For the text-containing cell, return its midpoint in (x, y) coordinate format. 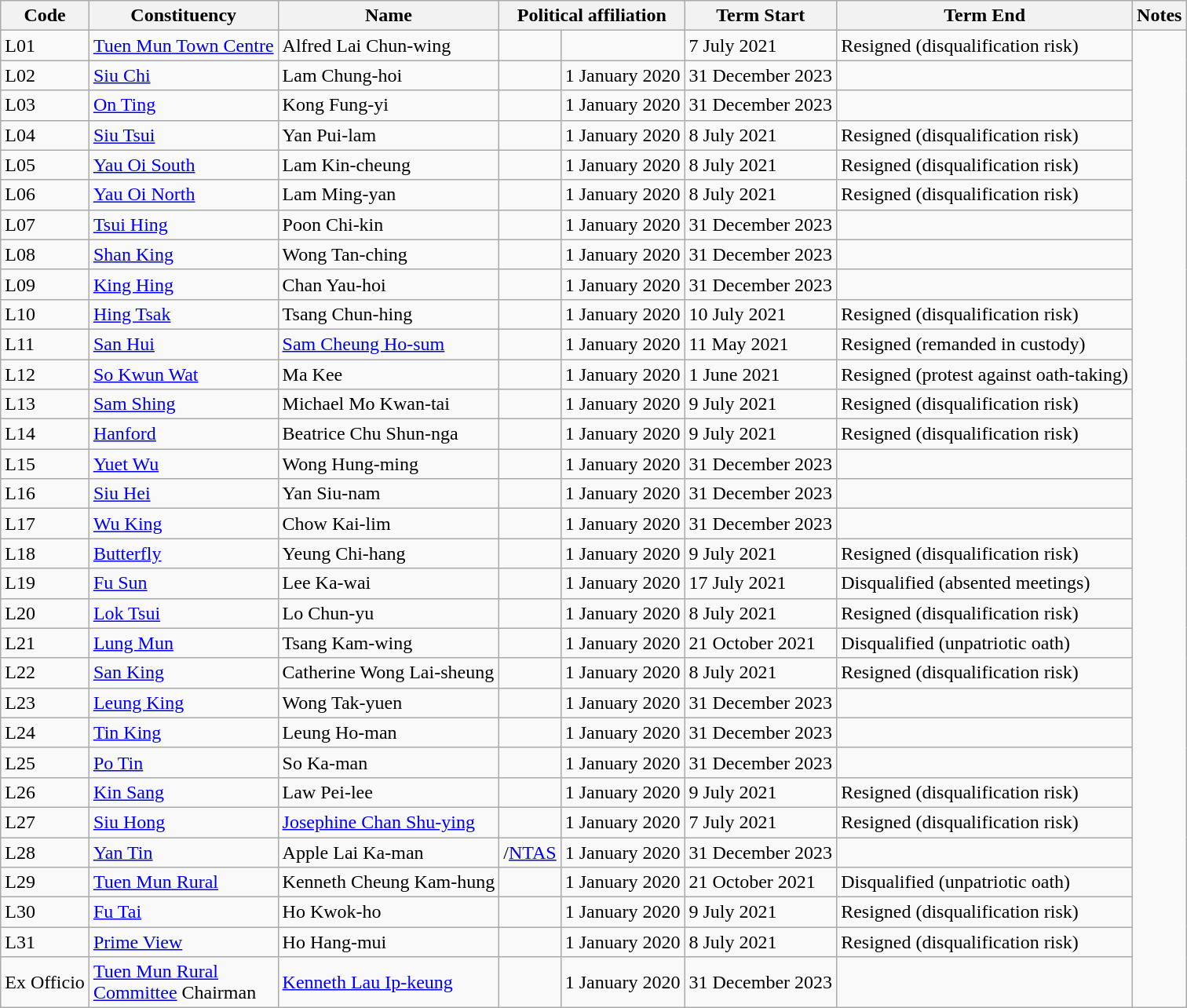
Notes (1160, 16)
L26 (46, 792)
Political affiliation (592, 16)
L31 (46, 942)
L19 (46, 583)
Term End (984, 16)
Lam Chung-hoi (389, 75)
Leung King (184, 703)
Siu Tsui (184, 135)
L16 (46, 494)
L14 (46, 434)
Lam Kin-cheung (389, 165)
L29 (46, 882)
L11 (46, 344)
Lee Ka-wai (389, 583)
Tsui Hing (184, 225)
Alfred Lai Chun-wing (389, 46)
Kong Fung-yi (389, 105)
Tuen Mun Town Centre (184, 46)
Yeung Chi-hang (389, 553)
Tsang Kam-wing (389, 643)
L05 (46, 165)
Chow Kai-lim (389, 524)
Code (46, 16)
L20 (46, 613)
Ho Hang-mui (389, 942)
Yan Siu-nam (389, 494)
Shan King (184, 254)
On Ting (184, 105)
So Kwun Wat (184, 374)
Siu Chi (184, 75)
17 July 2021 (761, 583)
L22 (46, 673)
Michael Mo Kwan-tai (389, 404)
Sam Cheung Ho-sum (389, 344)
Disqualified (absented meetings) (984, 583)
L24 (46, 732)
L28 (46, 852)
10 July 2021 (761, 314)
So Ka-man (389, 762)
L21 (46, 643)
Fu Sun (184, 583)
Kenneth Cheung Kam-hung (389, 882)
Lam Ming-yan (389, 195)
Hing Tsak (184, 314)
L15 (46, 464)
Name (389, 16)
L08 (46, 254)
Wong Tak-yuen (389, 703)
/NTAS (530, 852)
L06 (46, 195)
Josephine Chan Shu-ying (389, 822)
Wu King (184, 524)
Yan Tin (184, 852)
Yan Pui-lam (389, 135)
Law Pei-lee (389, 792)
San King (184, 673)
Wong Tan-ching (389, 254)
Lok Tsui (184, 613)
Yau Oi South (184, 165)
Prime View (184, 942)
1 June 2021 (761, 374)
Butterfly (184, 553)
Yuet Wu (184, 464)
Apple Lai Ka-man (389, 852)
L01 (46, 46)
Ho Kwok-ho (389, 912)
Beatrice Chu Shun-nga (389, 434)
Po Tin (184, 762)
Term Start (761, 16)
L07 (46, 225)
Leung Ho-man (389, 732)
L04 (46, 135)
L17 (46, 524)
Catherine Wong Lai-sheung (389, 673)
Lung Mun (184, 643)
L02 (46, 75)
King Hing (184, 284)
L18 (46, 553)
L09 (46, 284)
L25 (46, 762)
L13 (46, 404)
Yau Oi North (184, 195)
Kin Sang (184, 792)
Tuen Mun Rural (184, 882)
Constituency (184, 16)
Resigned (protest against oath-taking) (984, 374)
Poon Chi-kin (389, 225)
Sam Shing (184, 404)
Hanford (184, 434)
L12 (46, 374)
Siu Hong (184, 822)
11 May 2021 (761, 344)
Wong Hung-ming (389, 464)
Fu Tai (184, 912)
Tuen Mun RuralCommittee Chairman (184, 983)
Ma Kee (389, 374)
L10 (46, 314)
Lo Chun-yu (389, 613)
Chan Yau-hoi (389, 284)
L30 (46, 912)
L23 (46, 703)
Kenneth Lau Ip-keung (389, 983)
Tsang Chun-hing (389, 314)
Siu Hei (184, 494)
Ex Officio (46, 983)
L27 (46, 822)
San Hui (184, 344)
Tin King (184, 732)
Resigned (remanded in custody) (984, 344)
L03 (46, 105)
